Find where the given text appears and provide that cell's center as [x, y] coordinate. 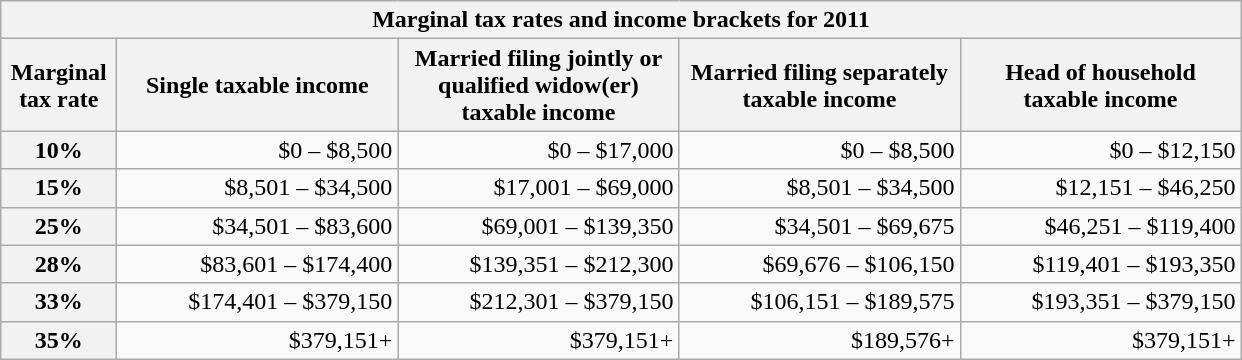
$46,251 – $119,400 [1100, 226]
$189,576+ [820, 340]
$106,151 – $189,575 [820, 302]
$119,401 – $193,350 [1100, 264]
25% [59, 226]
Head of household taxable income [1100, 85]
33% [59, 302]
Married filing separately taxable income [820, 85]
$83,601 – $174,400 [258, 264]
Marginal tax rate [59, 85]
$193,351 – $379,150 [1100, 302]
$174,401 – $379,150 [258, 302]
$17,001 – $69,000 [538, 188]
Married filing jointly or qualified widow(er) taxable income [538, 85]
28% [59, 264]
$34,501 – $69,675 [820, 226]
$212,301 – $379,150 [538, 302]
15% [59, 188]
Single taxable income [258, 85]
35% [59, 340]
Marginal tax rates and income brackets for 2011 [621, 20]
$34,501 – $83,600 [258, 226]
$0 – $12,150 [1100, 150]
$0 – $17,000 [538, 150]
$12,151 – $46,250 [1100, 188]
$69,676 – $106,150 [820, 264]
$139,351 – $212,300 [538, 264]
10% [59, 150]
$69,001 – $139,350 [538, 226]
